Provide the [X, Y] coordinate of the cell's center where the given text is located.  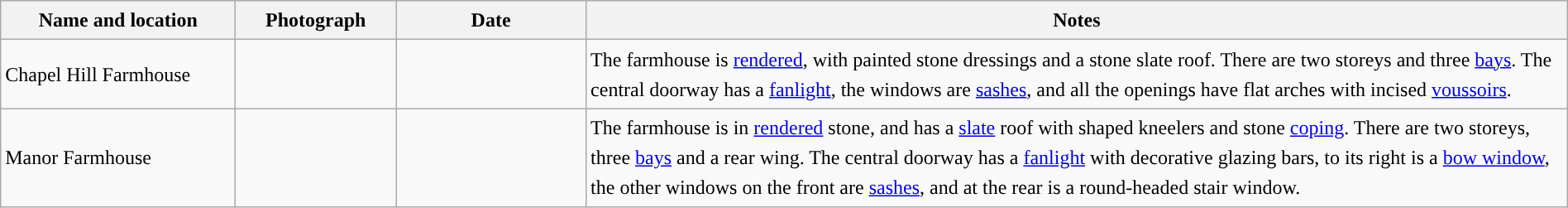
Chapel Hill Farmhouse [118, 75]
Notes [1077, 20]
Photograph [316, 20]
Name and location [118, 20]
Manor Farmhouse [118, 157]
Date [491, 20]
